Search for the cell housing the specified text and yield its (x, y) center coordinate. 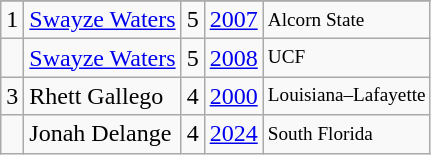
2000 (234, 96)
1 (12, 20)
2008 (234, 58)
Rhett Gallego (102, 96)
2007 (234, 20)
3 (12, 96)
UCF (346, 58)
2024 (234, 134)
South Florida (346, 134)
Louisiana–Lafayette (346, 96)
Jonah Delange (102, 134)
Alcorn State (346, 20)
